For the text-containing cell, return its midpoint in (X, Y) coordinate format. 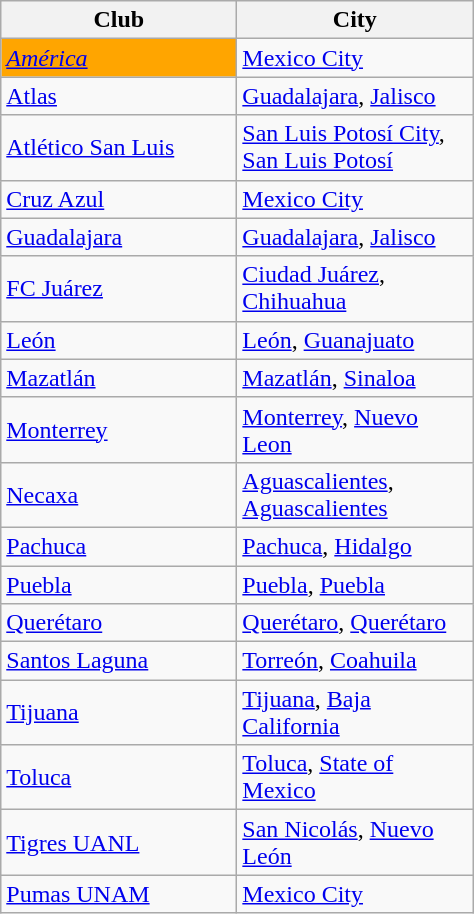
Querétaro, Querétaro (355, 623)
Club (119, 20)
Tigres UANL (119, 842)
Tijuana (119, 712)
Atlas (119, 96)
Puebla, Puebla (355, 585)
León, Guanajuato (355, 340)
Mazatlán, Sinaloa (355, 378)
Puebla (119, 585)
Necaxa (119, 494)
San Luis Potosí City, San Luis Potosí (355, 148)
América (119, 58)
Cruz Azul (119, 199)
Pumas UNAM (119, 894)
Monterrey, Nuevo Leon (355, 430)
FC Juárez (119, 288)
Mazatlán (119, 378)
Pachuca, Hidalgo (355, 546)
Tijuana, Baja California (355, 712)
Santos Laguna (119, 661)
Torreón, Coahuila (355, 661)
San Nicolás, Nuevo León (355, 842)
Ciudad Juárez, Chihuahua (355, 288)
León (119, 340)
Querétaro (119, 623)
Guadalajara (119, 237)
Atlético San Luis (119, 148)
Toluca, State of Mexico (355, 778)
Toluca (119, 778)
City (355, 20)
Monterrey (119, 430)
Pachuca (119, 546)
Aguascalientes, Aguascalientes (355, 494)
